Determine the [X, Y] coordinate at the center of the cell enclosing the given text.  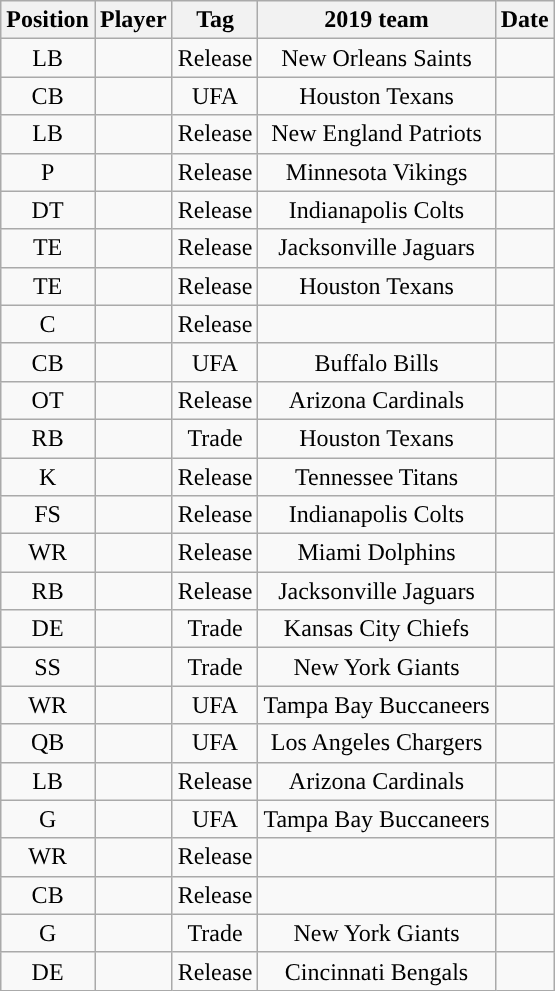
2019 team [376, 20]
FS [48, 515]
Cincinnati Bengals [376, 971]
Date [524, 20]
Buffalo Bills [376, 362]
C [48, 324]
Player [133, 20]
Position [48, 20]
DT [48, 210]
K [48, 477]
Kansas City Chiefs [376, 629]
Tennessee Titans [376, 477]
Los Angeles Chargers [376, 743]
P [48, 172]
New Orleans Saints [376, 58]
QB [48, 743]
New England Patriots [376, 134]
Tag [215, 20]
SS [48, 667]
Miami Dolphins [376, 553]
Minnesota Vikings [376, 172]
OT [48, 400]
